Locate the cell with the specified text and output its (X, Y) center coordinate. 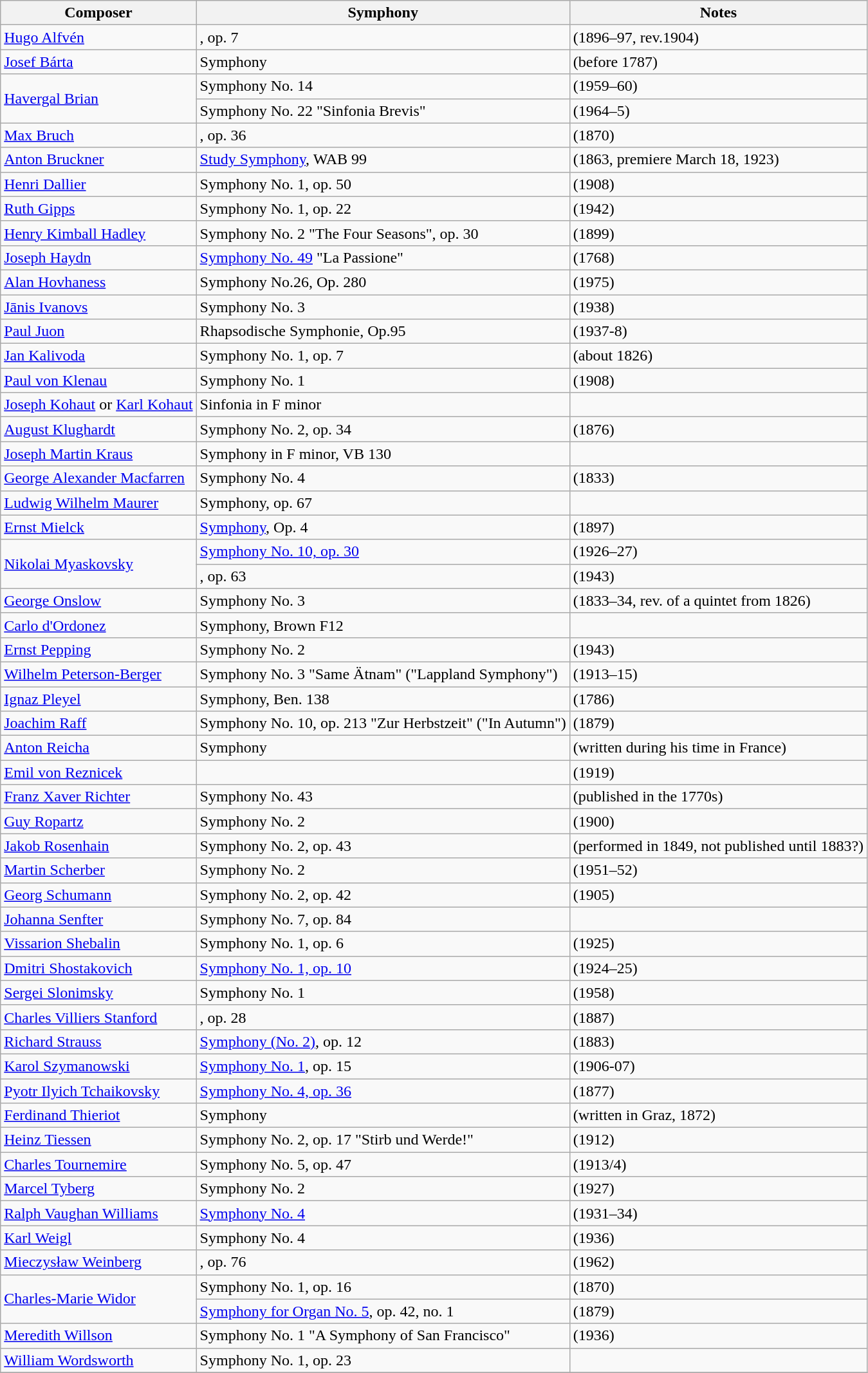
Alan Hovhaness (98, 282)
, op. 63 (383, 576)
(written in Graz, 1872) (718, 1116)
Symphony No. 7, op. 84 (383, 919)
Pyotr Ilyich Tchaikovsky (98, 1091)
Study Symphony, WAB 99 (383, 160)
(1959–60) (718, 86)
Symphony No. 2, op. 43 (383, 846)
Joseph Kohaut or Karl Kohaut (98, 405)
George Alexander Macfarren (98, 478)
(1887) (718, 1017)
William Wordsworth (98, 1360)
Joseph Martin Kraus (98, 454)
(1896–97, rev.1904) (718, 37)
(1899) (718, 233)
Ferdinand Thieriot (98, 1116)
(1912) (718, 1140)
Anton Reicha (98, 748)
(1951–52) (718, 870)
Ernst Pepping (98, 649)
(1925) (718, 944)
Henry Kimball Hadley (98, 233)
Heinz Tiessen (98, 1140)
(1964–5) (718, 111)
Karol Szymanowski (98, 1066)
Symphony No. 10, op. 213 "Zur Herbstzeit" ("In Autumn") (383, 724)
(1975) (718, 282)
Paul Juon (98, 332)
Joseph Haydn (98, 257)
Jakob Rosenhain (98, 846)
Meredith Willson (98, 1336)
Symphony No. 1, op. 23 (383, 1360)
(published in the 1770s) (718, 797)
Karl Weigl (98, 1238)
(1962) (718, 1262)
(1913/4) (718, 1164)
Symphony No. 5, op. 47 (383, 1164)
Composer (98, 13)
Ralph Vaughan Williams (98, 1213)
, op. 36 (383, 135)
, op. 28 (383, 1017)
Anton Bruckner (98, 160)
Symphony No. 43 (383, 797)
(1876) (718, 429)
(1833–34, rev. of a quintet from 1826) (718, 601)
Sinfonia in F minor (383, 405)
(1924–25) (718, 968)
Joachim Raff (98, 724)
Symphony No. 2, op. 34 (383, 429)
(1905) (718, 895)
Symphony No. 1, op. 7 (383, 356)
Symphony No. 2, op. 17 "Stirb und Werde!" (383, 1140)
Charles-Marie Widor (98, 1299)
Symphony No. 1, op. 50 (383, 184)
(1863, premiere March 18, 1923) (718, 160)
Symphony No. 2 "The Four Seasons", op. 30 (383, 233)
Guy Ropartz (98, 821)
Marcel Tyberg (98, 1189)
Johanna Senfter (98, 919)
(1897) (718, 527)
Emil von Reznicek (98, 772)
Josef Bárta (98, 62)
Symphony, op. 67 (383, 503)
(about 1826) (718, 356)
(1906-07) (718, 1066)
(1937-8) (718, 332)
(1833) (718, 478)
(1877) (718, 1091)
Symphony No. 4, op. 36 (383, 1091)
Charles Villiers Stanford (98, 1017)
Symphony No. 10, op. 30 (383, 552)
Symphony No. 14 (383, 86)
(1919) (718, 772)
(1938) (718, 307)
August Klughardt (98, 429)
Vissarion Shebalin (98, 944)
(performed in 1849, not published until 1883?) (718, 846)
(1768) (718, 257)
Symphony, Brown F12 (383, 625)
Ruth Gipps (98, 209)
, op. 7 (383, 37)
Symphony No. 1 "A Symphony of San Francisco" (383, 1336)
Dmitri Shostakovich (98, 968)
Charles Tournemire (98, 1164)
Hugo Alfvén (98, 37)
(1942) (718, 209)
Sergei Slonimsky (98, 993)
Symphony No. 1, op. 6 (383, 944)
(1927) (718, 1189)
Havergal Brian (98, 98)
(1958) (718, 993)
Symphony No. 1, op. 22 (383, 209)
(1926–27) (718, 552)
Jānis Ivanovs (98, 307)
Symphony No. 1, op. 15 (383, 1066)
(1913–15) (718, 674)
(1786) (718, 698)
George Onslow (98, 601)
Symphony for Organ No. 5, op. 42, no. 1 (383, 1311)
(1883) (718, 1041)
Ludwig Wilhelm Maurer (98, 503)
Carlo d'Ordonez (98, 625)
Symphony No.26, Op. 280 (383, 282)
Martin Scherber (98, 870)
Symphony, Ben. 138 (383, 698)
Symphony No. 22 "Sinfonia Brevis" (383, 111)
Symphony in F minor, VB 130 (383, 454)
, op. 76 (383, 1262)
Rhapsodische Symphonie, Op.95 (383, 332)
Nikolai Myaskovsky (98, 564)
Symphony (No. 2), op. 12 (383, 1041)
Symphony No. 49 "La Passione" (383, 257)
(1931–34) (718, 1213)
Georg Schumann (98, 895)
Notes (718, 13)
Henri Dallier (98, 184)
Richard Strauss (98, 1041)
Symphony No. 1, op. 10 (383, 968)
Symphony No. 2, op. 42 (383, 895)
Wilhelm Peterson-Berger (98, 674)
Max Bruch (98, 135)
Symphony, Op. 4 (383, 527)
Symphony No. 3 "Same Ätnam" ("Lappland Symphony") (383, 674)
Symphony No. 1, op. 16 (383, 1287)
Ignaz Pleyel (98, 698)
(written during his time in France) (718, 748)
(before 1787) (718, 62)
Mieczysław Weinberg (98, 1262)
Ernst Mielck (98, 527)
(1900) (718, 821)
Paul von Klenau (98, 380)
Franz Xaver Richter (98, 797)
Jan Kalivoda (98, 356)
